Output the (x, y) coordinate of the center of the cell containing the given text.  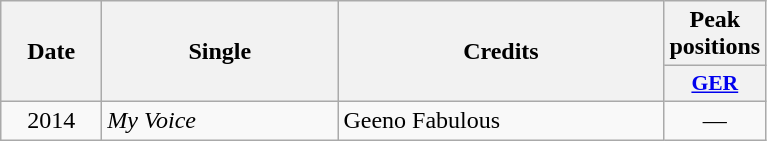
Geeno Fabulous (501, 120)
— (715, 120)
Single (220, 52)
My Voice (220, 120)
GER (715, 84)
2014 (52, 120)
Date (52, 52)
Credits (501, 52)
Peak positions (715, 34)
